Extract the [X, Y] coordinate from the center of the cell holding the provided text.  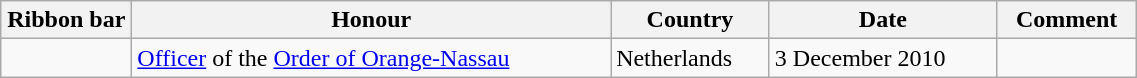
Comment [1066, 20]
Netherlands [690, 58]
Date [882, 20]
Officer of the Order of Orange-Nassau [372, 58]
Ribbon bar [66, 20]
Country [690, 20]
3 December 2010 [882, 58]
Honour [372, 20]
